Pinpoint the cell where the given text exists, returning its (x, y) midpoint coordinate. 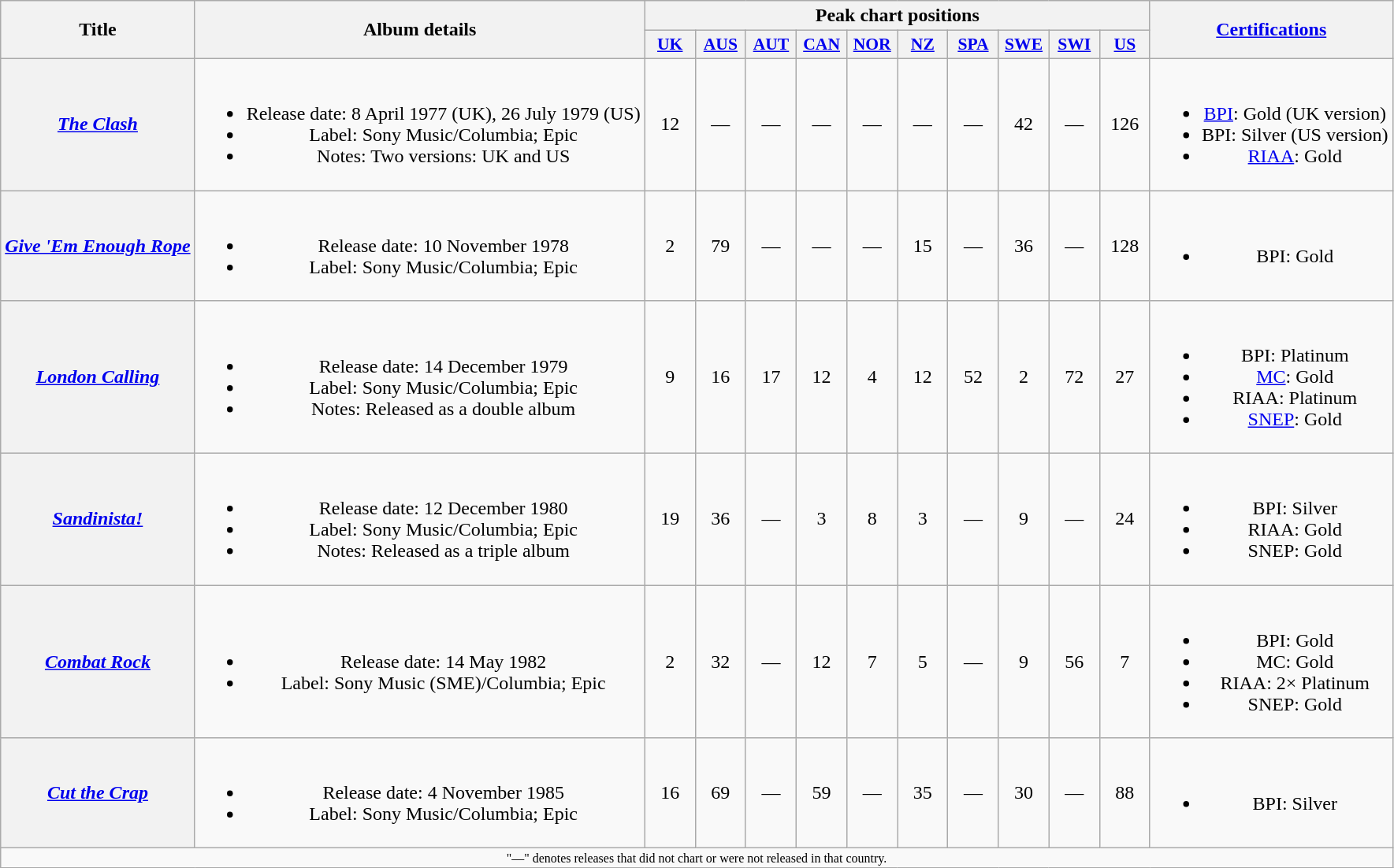
SWE (1024, 45)
SWI (1074, 45)
4 (872, 377)
32 (720, 662)
59 (822, 793)
8 (872, 520)
Release date: 4 November 1985Label: Sony Music/Columbia; Epic (419, 793)
"—" denotes releases that did not chart or were not released in that country. (697, 858)
Release date: 10 November 1978Label: Sony Music/Columbia; Epic (419, 246)
Give 'Em Enough Rope (98, 246)
42 (1024, 124)
24 (1124, 520)
Peak chart positions (897, 16)
Release date: 14 May 1982Label: Sony Music (SME)/Columbia; Epic (419, 662)
UK (670, 45)
69 (720, 793)
72 (1074, 377)
79 (720, 246)
Combat Rock (98, 662)
30 (1024, 793)
US (1124, 45)
35 (923, 793)
NOR (872, 45)
BPI: SilverRIAA: GoldSNEP: Gold (1271, 520)
126 (1124, 124)
Sandinista! (98, 520)
Release date: 8 April 1977 (UK), 26 July 1979 (US)Label: Sony Music/Columbia; EpicNotes: Two versions: UK and US (419, 124)
15 (923, 246)
5 (923, 662)
SPA (973, 45)
AUS (720, 45)
88 (1124, 793)
The Clash (98, 124)
NZ (923, 45)
Cut the Crap (98, 793)
BPI: Gold (UK version)BPI: Silver (US version)RIAA: Gold (1271, 124)
17 (771, 377)
BPI: PlatinumMC: GoldRIAA: PlatinumSNEP: Gold (1271, 377)
Release date: 14 December 1979Label: Sony Music/Columbia; EpicNotes: Released as a double album (419, 377)
Certifications (1271, 30)
CAN (822, 45)
128 (1124, 246)
BPI: Silver (1271, 793)
AUT (771, 45)
56 (1074, 662)
Album details (419, 30)
BPI: GoldMC: GoldRIAA: 2× PlatinumSNEP: Gold (1271, 662)
London Calling (98, 377)
Release date: 12 December 1980Label: Sony Music/Columbia; EpicNotes: Released as a triple album (419, 520)
52 (973, 377)
Title (98, 30)
19 (670, 520)
27 (1124, 377)
BPI: Gold (1271, 246)
